Output the (X, Y) coordinate of the center of the cell containing the given text.  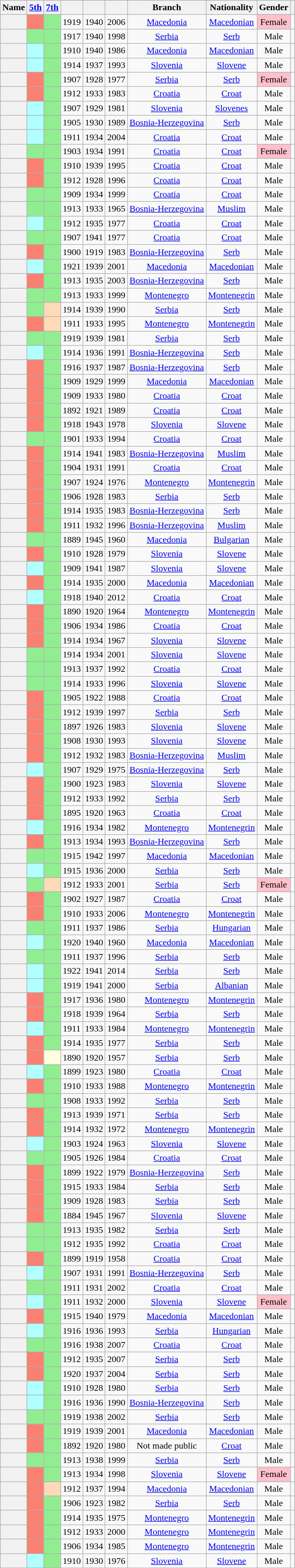
5th (35, 8)
1943 (94, 425)
Bulgarian (232, 540)
1957 (116, 1057)
1958 (116, 1259)
Albanian (232, 985)
1884 (72, 1215)
2012 (116, 597)
1971 (116, 1115)
7th (52, 8)
2003 (116, 281)
1972 (116, 1129)
Name (14, 8)
1978 (116, 425)
1895 (72, 813)
1901 (72, 439)
Not made public (167, 1446)
Gender (273, 8)
1927 (94, 899)
2014 (116, 971)
1904 (72, 468)
1889 (72, 540)
1942 (94, 856)
Branch (167, 8)
1897 (72, 727)
1902 (72, 899)
Nationality (232, 8)
1965 (116, 209)
Slovenes (232, 108)
1985 (116, 1546)
